Return (X, Y) of the center of cell containing provided text 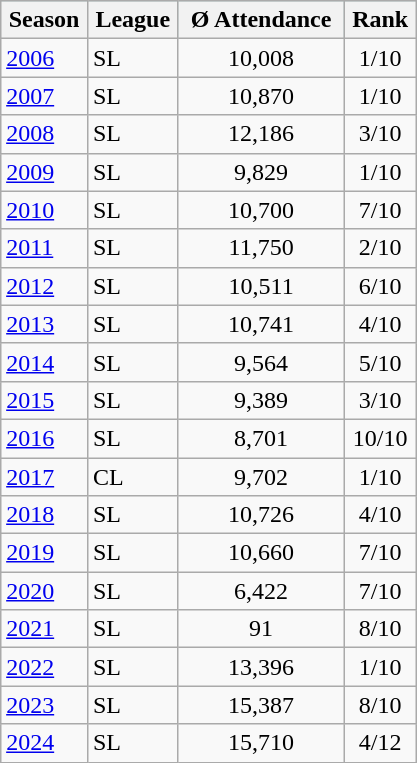
10,660 (261, 553)
Ø Attendance (261, 20)
9,389 (261, 400)
2006 (44, 58)
10,511 (261, 286)
10,741 (261, 324)
15,387 (261, 705)
CL (132, 477)
10,726 (261, 515)
10,008 (261, 58)
2010 (44, 210)
15,710 (261, 743)
8,701 (261, 438)
6/10 (380, 286)
2017 (44, 477)
2021 (44, 629)
2012 (44, 286)
2014 (44, 362)
9,564 (261, 362)
4/12 (380, 743)
2019 (44, 553)
9,702 (261, 477)
Rank (380, 20)
2023 (44, 705)
League (132, 20)
2/10 (380, 248)
2015 (44, 400)
12,186 (261, 134)
2009 (44, 172)
10,700 (261, 210)
11,750 (261, 248)
2022 (44, 667)
9,829 (261, 172)
2008 (44, 134)
2016 (44, 438)
2007 (44, 96)
6,422 (261, 591)
13,396 (261, 667)
2013 (44, 324)
91 (261, 629)
5/10 (380, 362)
2020 (44, 591)
2011 (44, 248)
10/10 (380, 438)
2024 (44, 743)
10,870 (261, 96)
Season (44, 20)
2018 (44, 515)
